Provide the [X, Y] coordinate of the cell's center where the given text is located.  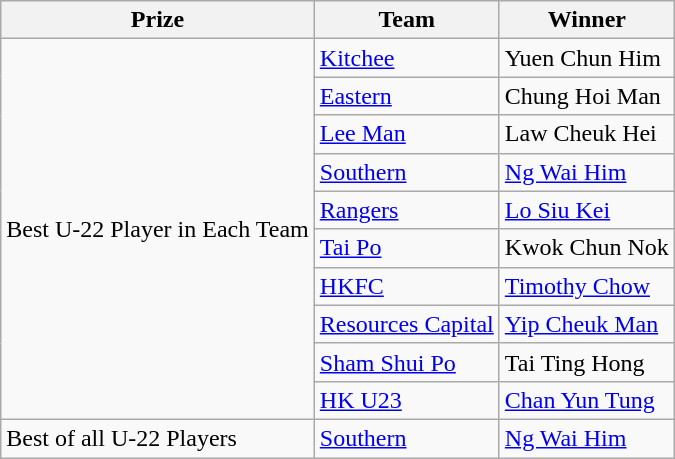
Prize [158, 20]
Chan Yun Tung [586, 400]
Yuen Chun Him [586, 58]
Eastern [406, 96]
Resources Capital [406, 324]
Lee Man [406, 134]
Timothy Chow [586, 286]
Law Cheuk Hei [586, 134]
Kwok Chun Nok [586, 248]
Chung Hoi Man [586, 96]
HKFC [406, 286]
Team [406, 20]
Lo Siu Kei [586, 210]
Tai Po [406, 248]
Rangers [406, 210]
Best of all U-22 Players [158, 438]
Tai Ting Hong [586, 362]
Winner [586, 20]
Yip Cheuk Man [586, 324]
Sham Shui Po [406, 362]
Best U-22 Player in Each Team [158, 230]
HK U23 [406, 400]
Kitchee [406, 58]
